Capture the cell that displays the provided text and extract its [X, Y] central coordinate. 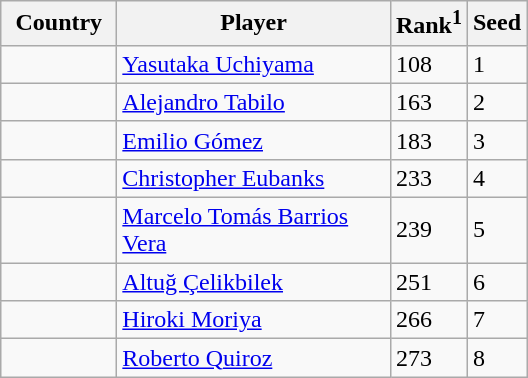
Yasutaka Uchiyama [254, 64]
Roberto Quiroz [254, 358]
163 [428, 102]
Rank1 [428, 24]
8 [496, 358]
6 [496, 282]
266 [428, 320]
108 [428, 64]
2 [496, 102]
Christopher Eubanks [254, 178]
273 [428, 358]
Seed [496, 24]
4 [496, 178]
Marcelo Tomás Barrios Vera [254, 230]
183 [428, 140]
Altuğ Çelikbilek [254, 282]
Alejandro Tabilo [254, 102]
Country [59, 24]
Player [254, 24]
Hiroki Moriya [254, 320]
3 [496, 140]
251 [428, 282]
1 [496, 64]
5 [496, 230]
7 [496, 320]
Emilio Gómez [254, 140]
233 [428, 178]
239 [428, 230]
